Capture the cell that displays the provided text and extract its [X, Y] central coordinate. 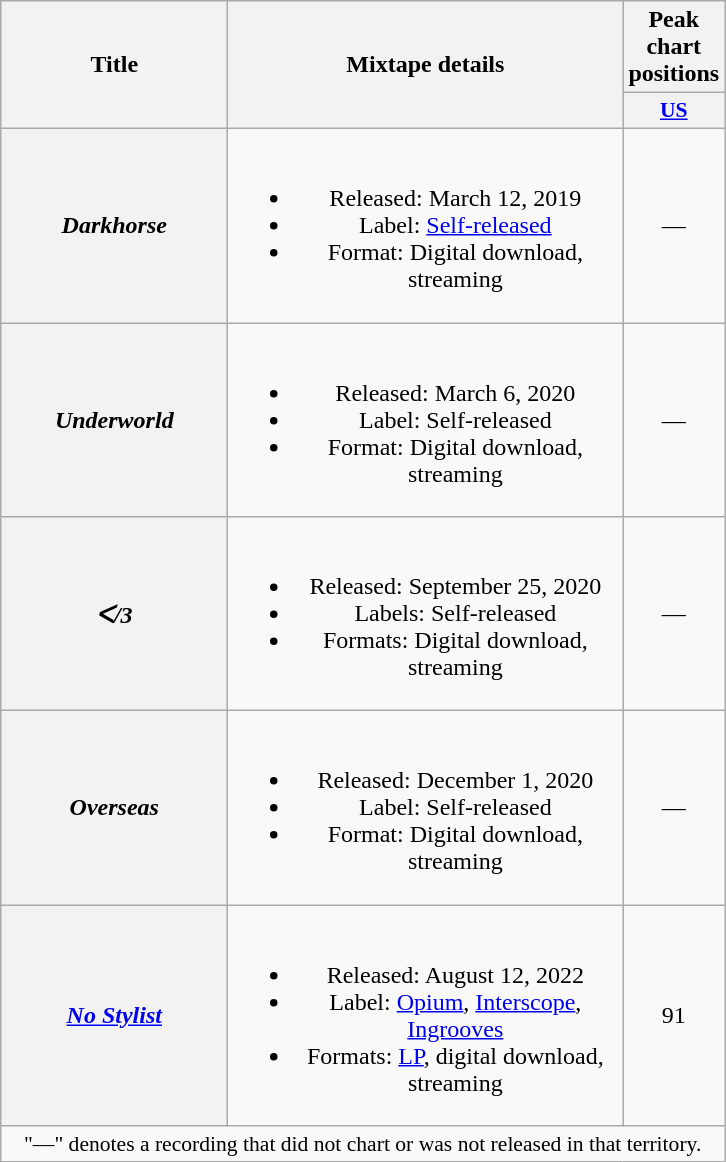
91 [674, 1016]
ᐸ/3 [114, 614]
Darkhorse [114, 225]
Released: December 1, 2020Label: Self-releasedFormat: Digital download, streaming [426, 808]
Underworld [114, 419]
No Stylist [114, 1016]
Released: August 12, 2022Label: Opium, Interscope, IngroovesFormats: LP, digital download, streaming [426, 1016]
Released: March 12, 2019Label: Self-releasedFormat: Digital download, streaming [426, 225]
Released: September 25, 2020Labels: Self-releasedFormats: Digital download, streaming [426, 614]
US [674, 111]
Title [114, 65]
Peak chart positions [674, 47]
Mixtape details [426, 65]
Released: March 6, 2020Label: Self-releasedFormat: Digital download, streaming [426, 419]
Overseas [114, 808]
"—" denotes a recording that did not chart or was not released in that territory. [363, 1144]
